From the cell containing the given text, extract its center point as (X, Y) coordinate. 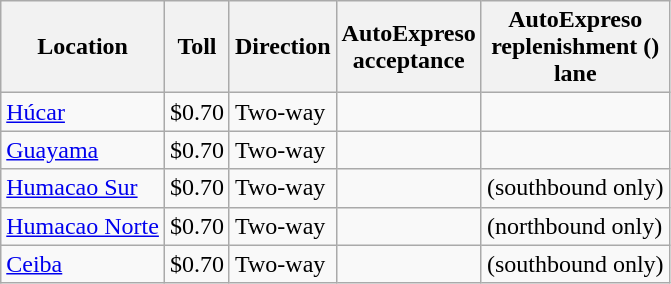
Ceiba (83, 264)
Direction (282, 47)
Toll (196, 47)
AutoExpreso replenishment () lane (575, 47)
(northbound only) (575, 226)
AutoExpreso acceptance (408, 47)
Guayama (83, 150)
Humacao Sur (83, 188)
Humacao Norte (83, 226)
Húcar (83, 112)
Location (83, 47)
